Output the [X, Y] coordinate of the center of the cell containing the given text.  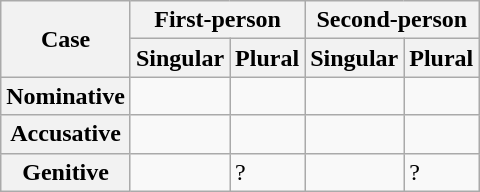
Nominative [66, 96]
First-person [217, 20]
Second-person [392, 20]
Case [66, 39]
Genitive [66, 172]
Accusative [66, 134]
